Capture the cell that displays the provided text and extract its (X, Y) central coordinate. 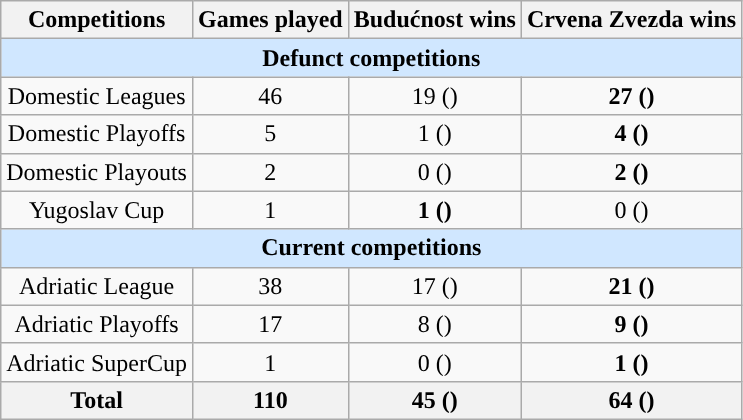
Total (97, 400)
2 () (631, 172)
8 () (434, 324)
Crvena Zvezda wins (631, 20)
Budućnost wins (434, 20)
Domestic Leagues (97, 96)
Adriatic League (97, 286)
Adriatic Playoffs (97, 324)
Current competitions (372, 248)
Adriatic SuperCup (97, 362)
27 () (631, 96)
Domestic Playouts (97, 172)
Domestic Playoffs (97, 134)
38 (270, 286)
4 () (631, 134)
Defunct competitions (372, 58)
21 () (631, 286)
19 () (434, 96)
110 (270, 400)
2 (270, 172)
64 () (631, 400)
Competitions (97, 20)
Yugoslav Cup (97, 210)
17 (270, 324)
46 (270, 96)
45 () (434, 400)
9 () (631, 324)
Games played (270, 20)
5 (270, 134)
17 () (434, 286)
